Pinpoint the cell where the given text exists, returning its [x, y] midpoint coordinate. 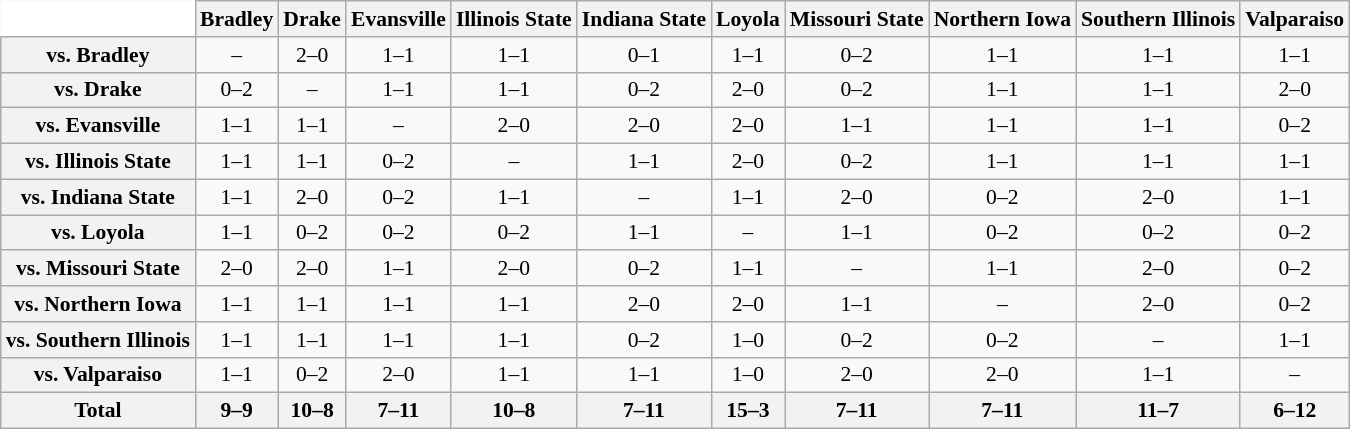
vs. Bradley [98, 55]
Drake [312, 19]
Northern Iowa [1002, 19]
Loyola [748, 19]
Evansville [398, 19]
11–7 [1158, 411]
Illinois State [514, 19]
vs. Evansville [98, 126]
vs. Indiana State [98, 197]
vs. Missouri State [98, 269]
15–3 [748, 411]
vs. Northern Iowa [98, 304]
Total [98, 411]
9–9 [236, 411]
vs. Drake [98, 90]
0–1 [644, 55]
vs. Valparaiso [98, 375]
vs. Loyola [98, 233]
Indiana State [644, 19]
Valparaiso [1294, 19]
Southern Illinois [1158, 19]
6–12 [1294, 411]
Missouri State [857, 19]
Bradley [236, 19]
vs. Southern Illinois [98, 340]
vs. Illinois State [98, 162]
